Extract the (X, Y) coordinate from the center of the cell holding the provided text.  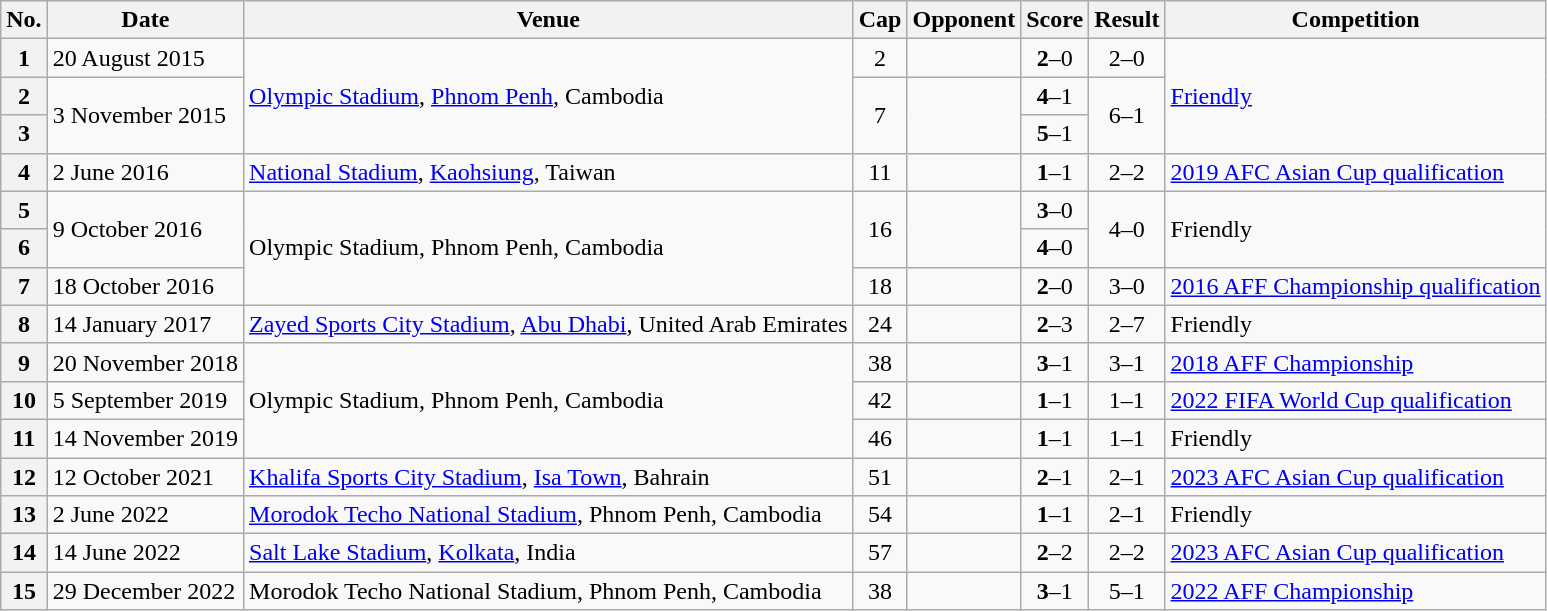
5 (24, 210)
6 (24, 248)
18 (880, 286)
2019 AFC Asian Cup qualification (1356, 172)
Khalifa Sports City Stadium, Isa Town, Bahrain (549, 477)
51 (880, 477)
Date (145, 20)
2–3 (1055, 324)
National Stadium, Kaohsiung, Taiwan (549, 172)
57 (880, 553)
9 October 2016 (145, 229)
2016 AFF Championship qualification (1356, 286)
18 October 2016 (145, 286)
12 October 2021 (145, 477)
13 (24, 515)
14 June 2022 (145, 553)
Zayed Sports City Stadium, Abu Dhabi, United Arab Emirates (549, 324)
24 (880, 324)
15 (24, 591)
No. (24, 20)
Venue (549, 20)
20 November 2018 (145, 362)
16 (880, 229)
5 September 2019 (145, 400)
2022 FIFA World Cup qualification (1356, 400)
Score (1055, 20)
4 (24, 172)
10 (24, 400)
2–7 (1127, 324)
12 (24, 477)
14 (24, 553)
Competition (1356, 20)
Cap (880, 20)
4–1 (1055, 96)
6–1 (1127, 115)
9 (24, 362)
29 December 2022 (145, 591)
20 August 2015 (145, 58)
Salt Lake Stadium, Kolkata, India (549, 553)
8 (24, 324)
2018 AFF Championship (1356, 362)
Opponent (964, 20)
14 January 2017 (145, 324)
54 (880, 515)
3 November 2015 (145, 115)
Result (1127, 20)
2 June 2016 (145, 172)
46 (880, 438)
2022 AFF Championship (1356, 591)
1 (24, 58)
14 November 2019 (145, 438)
2 June 2022 (145, 515)
42 (880, 400)
3 (24, 134)
